Return [X, Y] of the center of cell containing provided text 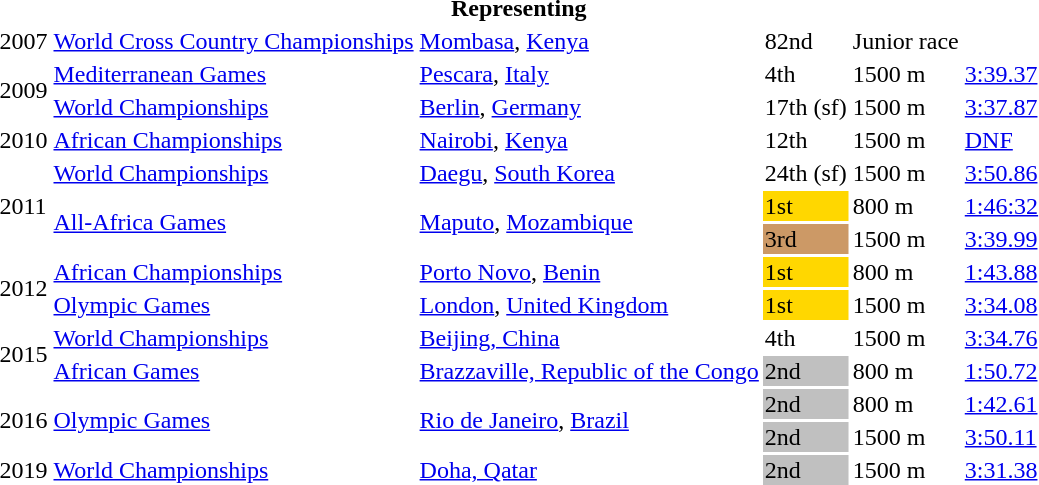
Maputo, Mozambique [589, 222]
1:42.61 [1001, 404]
12th [806, 140]
3:39.37 [1001, 74]
3:34.76 [1001, 338]
African Games [234, 371]
3:50.11 [1001, 437]
1:43.88 [1001, 272]
Junior race [906, 41]
Nairobi, Kenya [589, 140]
3:50.86 [1001, 173]
1:50.72 [1001, 371]
London, United Kingdom [589, 305]
3:34.08 [1001, 305]
Porto Novo, Benin [589, 272]
3:37.87 [1001, 107]
Berlin, Germany [589, 107]
Brazzaville, Republic of the Congo [589, 371]
3rd [806, 239]
Rio de Janeiro, Brazil [589, 420]
Doha, Qatar [589, 470]
Beijing, China [589, 338]
24th (sf) [806, 173]
All-Africa Games [234, 222]
Pescara, Italy [589, 74]
17th (sf) [806, 107]
3:31.38 [1001, 470]
Mombasa, Kenya [589, 41]
DNF [1001, 140]
82nd [806, 41]
1:46:32 [1001, 206]
3:39.99 [1001, 239]
Daegu, South Korea [589, 173]
World Cross Country Championships [234, 41]
Mediterranean Games [234, 74]
